Output the (X, Y) coordinate of the center of the cell containing the given text.  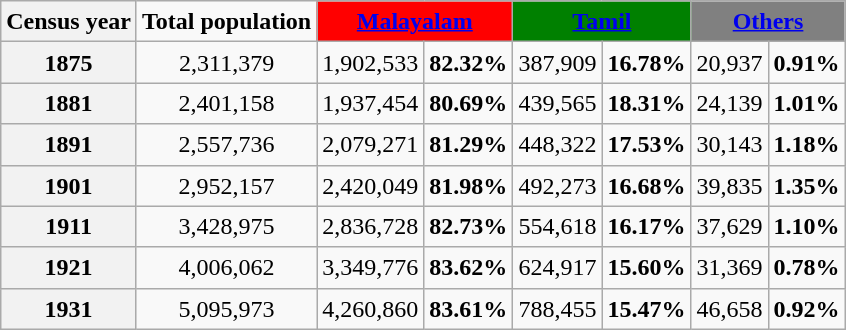
2,557,736 (226, 144)
Malayalam (415, 22)
1891 (69, 144)
81.29% (468, 144)
492,273 (558, 186)
Tamil (602, 22)
82.73% (468, 226)
3,428,975 (226, 226)
1911 (69, 226)
15.60% (646, 268)
30,143 (730, 144)
Census year (69, 22)
1.01% (806, 104)
15.47% (646, 308)
39,835 (730, 186)
Others (768, 22)
1,937,454 (370, 104)
16.17% (646, 226)
0.91% (806, 62)
0.78% (806, 268)
31,369 (730, 268)
4,260,860 (370, 308)
387,909 (558, 62)
2,952,157 (226, 186)
448,322 (558, 144)
788,455 (558, 308)
5,095,973 (226, 308)
37,629 (730, 226)
24,139 (730, 104)
1,902,533 (370, 62)
1.35% (806, 186)
83.61% (468, 308)
81.98% (468, 186)
2,420,049 (370, 186)
2,401,158 (226, 104)
4,006,062 (226, 268)
1931 (69, 308)
Total population (226, 22)
16.78% (646, 62)
2,079,271 (370, 144)
1875 (69, 62)
46,658 (730, 308)
83.62% (468, 268)
3,349,776 (370, 268)
1921 (69, 268)
2,311,379 (226, 62)
18.31% (646, 104)
554,618 (558, 226)
1881 (69, 104)
624,917 (558, 268)
439,565 (558, 104)
1.18% (806, 144)
82.32% (468, 62)
17.53% (646, 144)
16.68% (646, 186)
0.92% (806, 308)
20,937 (730, 62)
80.69% (468, 104)
1901 (69, 186)
2,836,728 (370, 226)
1.10% (806, 226)
